Locate the cell with the specified text and output its [X, Y] center coordinate. 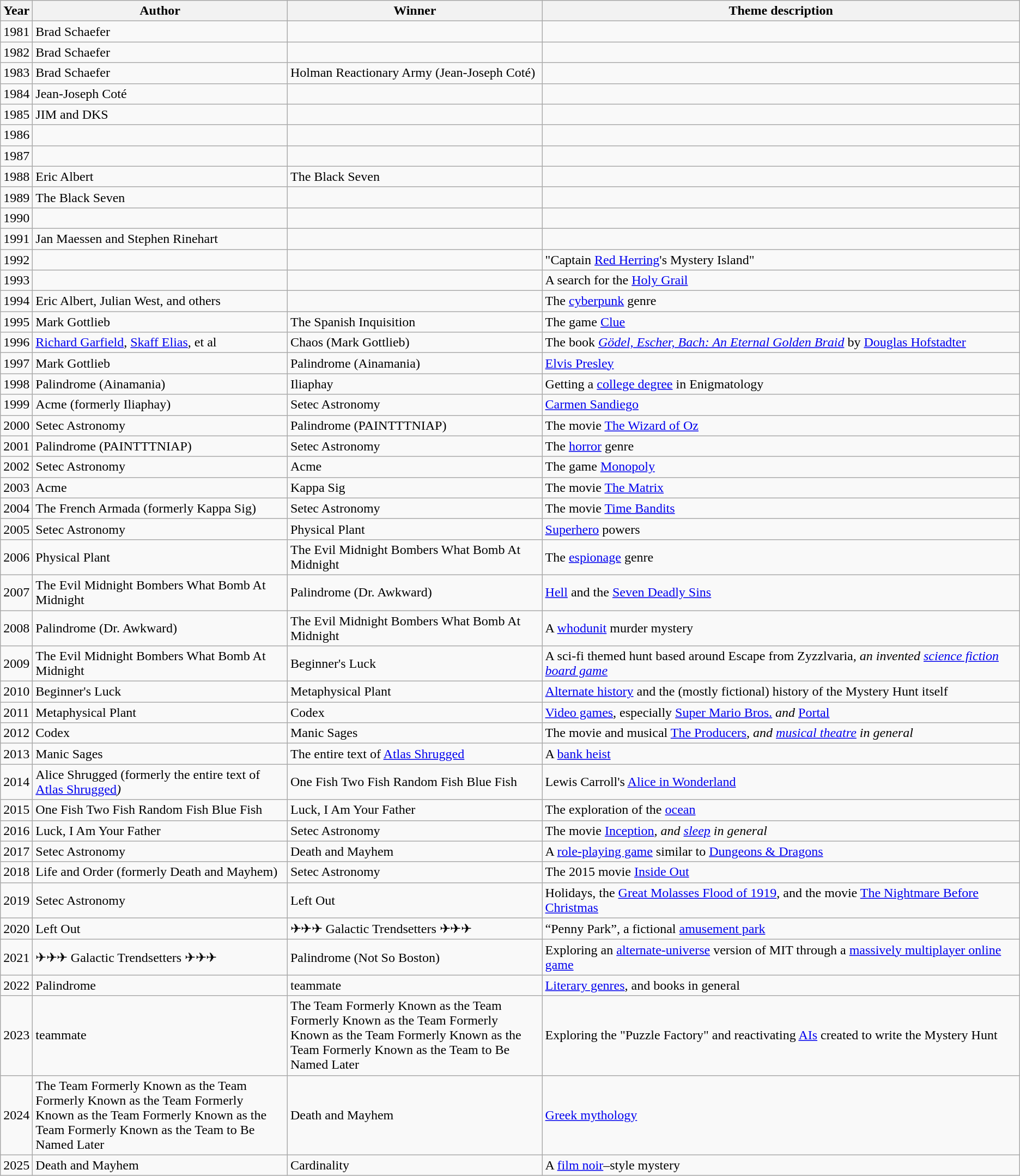
1984 [16, 94]
The French Armada (formerly Kappa Sig) [160, 508]
Acme (formerly Iliaphay) [160, 405]
Jean-Joseph Coté [160, 94]
Palindrome [160, 985]
A bank heist [781, 754]
2018 [16, 872]
Year [16, 11]
Palindrome (Not So Boston) [415, 958]
1982 [16, 52]
Eric Albert, Julian West, and others [160, 301]
A whodunit murder mystery [781, 627]
Chaos (Mark Gottlieb) [415, 343]
1999 [16, 405]
1983 [16, 73]
2021 [16, 958]
2012 [16, 733]
Elvis Presley [781, 363]
The espionage genre [781, 557]
Carmen Sandiego [781, 405]
2015 [16, 810]
1987 [16, 156]
2014 [16, 782]
2016 [16, 831]
Getting a college degree in Enigmatology [781, 384]
Life and Order (formerly Death and Mayhem) [160, 872]
The cyberpunk genre [781, 301]
2009 [16, 663]
1994 [16, 301]
Richard Garfield, Skaff Elias, et al [160, 343]
2003 [16, 488]
1992 [16, 260]
The movie and musical The Producers, and musical theatre in general [781, 733]
The movie Inception, and sleep in general [781, 831]
Greek mythology [781, 1115]
1998 [16, 384]
Superhero powers [781, 529]
The game Monopoly [781, 467]
Author [160, 11]
2019 [16, 900]
Theme description [781, 11]
1996 [16, 343]
1997 [16, 363]
Alice Shrugged (formerly the entire text of Atlas Shrugged) [160, 782]
The game Clue [781, 322]
2007 [16, 593]
The movie Time Bandits [781, 508]
The movie The Matrix [781, 488]
Hell and the Seven Deadly Sins [781, 593]
2000 [16, 425]
A sci-fi themed hunt based around Escape from Zyzzlvaria, an invented science fiction board game [781, 663]
"Captain Red Herring's Mystery Island" [781, 260]
2010 [16, 692]
The book Gödel, Escher, Bach: An Eternal Golden Braid by Douglas Hofstadter [781, 343]
Kappa Sig [415, 488]
1991 [16, 239]
1990 [16, 218]
2004 [16, 508]
The Spanish Inquisition [415, 322]
1985 [16, 114]
The exploration of the ocean [781, 810]
2005 [16, 529]
“Penny Park”, a fictional amusement park [781, 929]
The horror genre [781, 446]
Exploring the "Puzzle Factory" and reactivating AIs created to write the Mystery Hunt [781, 1035]
Holman Reactionary Army (Jean-Joseph Coté) [415, 73]
2020 [16, 929]
2001 [16, 446]
2025 [16, 1165]
1986 [16, 135]
Iliaphay [415, 384]
2013 [16, 754]
2011 [16, 712]
Cardinality [415, 1165]
A film noir–style mystery [781, 1165]
2008 [16, 627]
2022 [16, 985]
1981 [16, 32]
Literary genres, and books in general [781, 985]
JIM and DKS [160, 114]
Eric Albert [160, 176]
The entire text of Atlas Shrugged [415, 754]
1995 [16, 322]
2017 [16, 851]
Exploring an alternate-universe version of MIT through a massively multiplayer online game [781, 958]
2002 [16, 467]
Video games, especially Super Mario Bros. and Portal [781, 712]
Lewis Carroll's Alice in Wonderland [781, 782]
1993 [16, 281]
Holidays, the Great Molasses Flood of 1919, and the movie The Nightmare Before Christmas [781, 900]
2024 [16, 1115]
1989 [16, 197]
2006 [16, 557]
1988 [16, 176]
Winner [415, 11]
The 2015 movie Inside Out [781, 872]
Alternate history and the (mostly fictional) history of the Mystery Hunt itself [781, 692]
A role-playing game similar to Dungeons & Dragons [781, 851]
The movie The Wizard of Oz [781, 425]
Jan Maessen and Stephen Rinehart [160, 239]
2023 [16, 1035]
A search for the Holy Grail [781, 281]
